For the text-containing cell, return its midpoint in [X, Y] coordinate format. 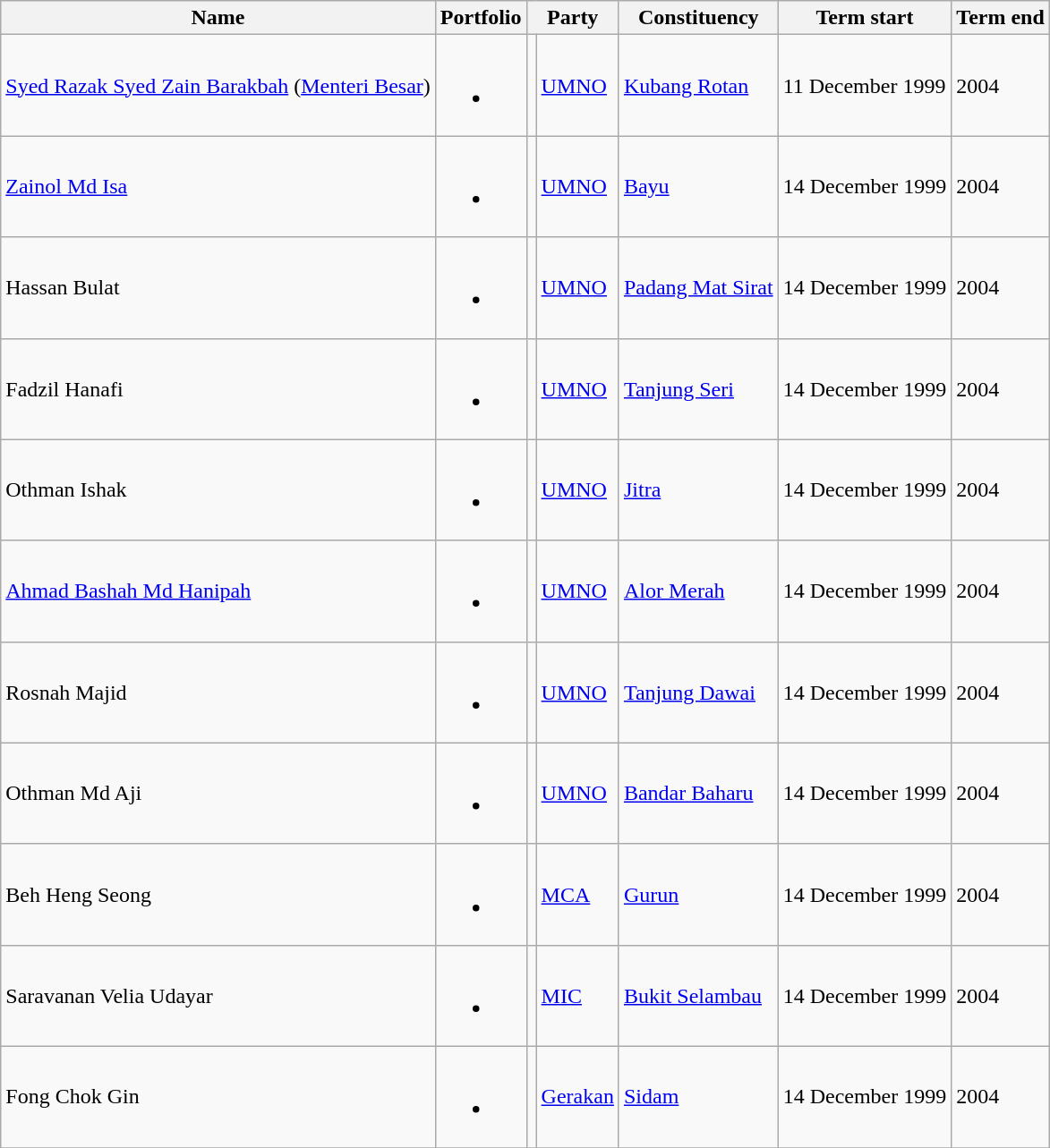
Fong Chok Gin [218, 1097]
Tanjung Dawai [698, 693]
11 December 1999 [865, 86]
Othman Ishak [218, 490]
Constituency [698, 18]
Padang Mat Sirat [698, 288]
Saravanan Velia Udayar [218, 995]
Othman Md Aji [218, 793]
Jitra [698, 490]
Gerakan [577, 1097]
MCA [577, 895]
Beh Heng Seong [218, 895]
Syed Razak Syed Zain Barakbah (Menteri Besar) [218, 86]
Hassan Bulat [218, 288]
MIC [577, 995]
Bukit Selambau [698, 995]
Name [218, 18]
Fadzil Hanafi [218, 388]
Kubang Rotan [698, 86]
Portfolio [481, 18]
Zainol Md Isa [218, 186]
Rosnah Majid [218, 693]
Term end [1001, 18]
Alor Merah [698, 591]
Term start [865, 18]
Bandar Baharu [698, 793]
Ahmad Bashah Md Hanipah [218, 591]
Bayu [698, 186]
Party [573, 18]
Gurun [698, 895]
Sidam [698, 1097]
Tanjung Seri [698, 388]
